Locate the cell with the specified text and output its (x, y) center coordinate. 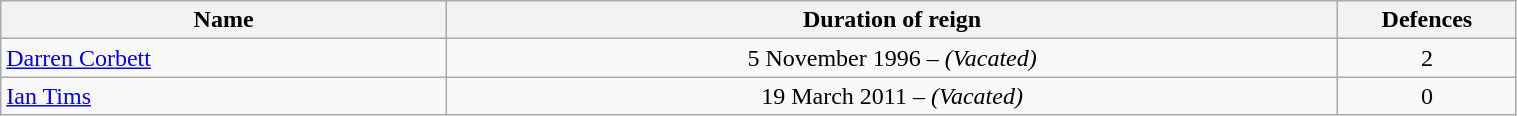
5 November 1996 – (Vacated) (892, 58)
0 (1427, 96)
Darren Corbett (224, 58)
Name (224, 20)
Defences (1427, 20)
Duration of reign (892, 20)
Ian Tims (224, 96)
19 March 2011 – (Vacated) (892, 96)
2 (1427, 58)
